For the text-containing cell, return its midpoint in [x, y] coordinate format. 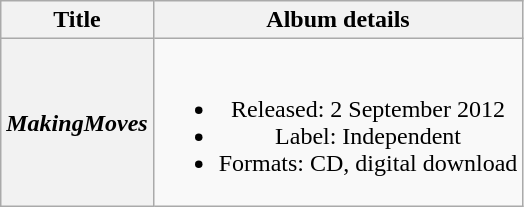
Released: 2 September 2012Label: IndependentFormats: CD, digital download [338, 122]
MakingMoves [77, 122]
Album details [338, 20]
Title [77, 20]
